Output the [x, y] coordinate of the center of the cell containing the given text.  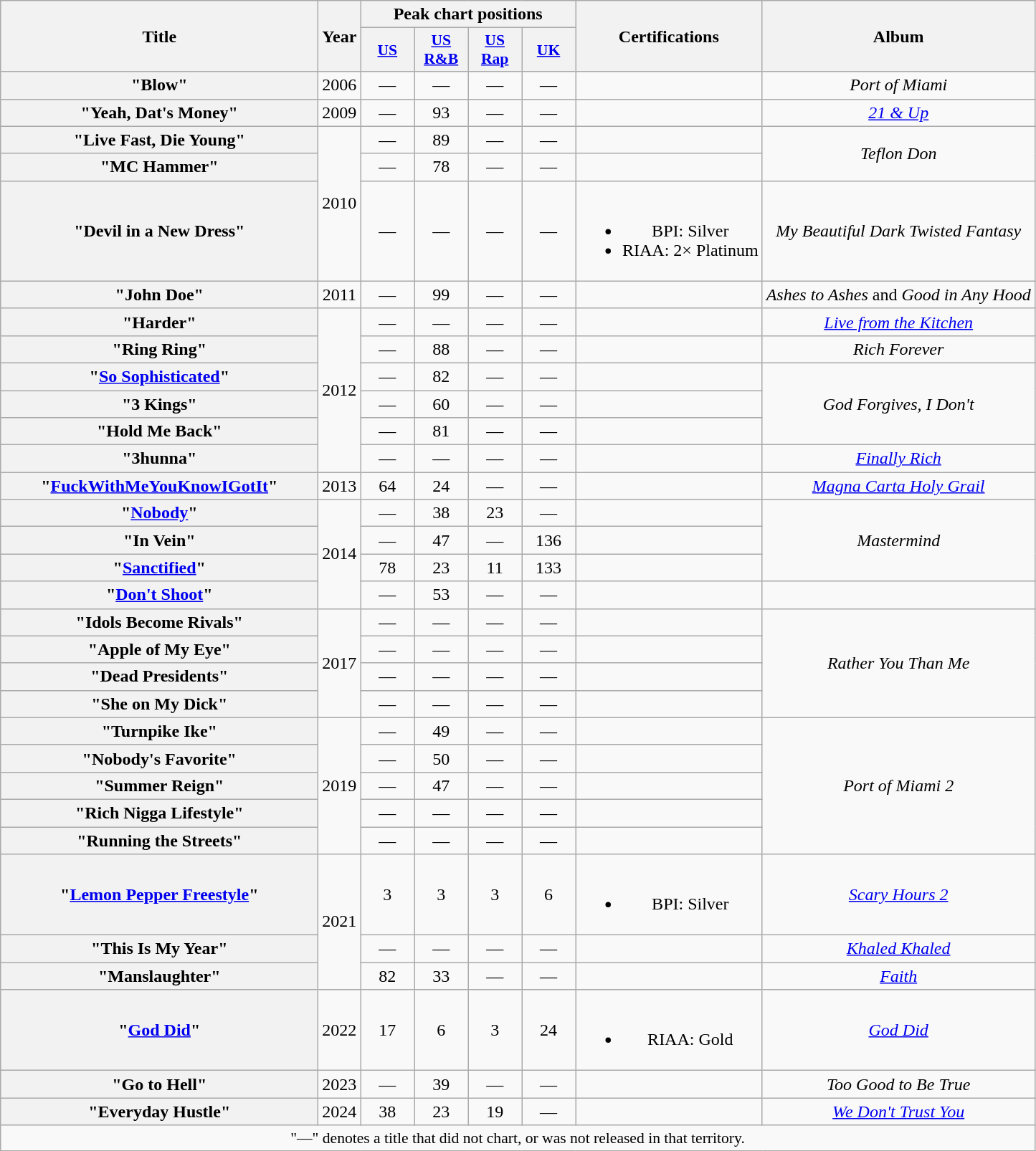
Ashes to Ashes and Good in Any Hood [898, 295]
Title [159, 36]
60 [442, 403]
"So Sophisticated" [159, 376]
Teflon Don [898, 153]
81 [442, 431]
God Did [898, 1031]
"Manslaughter" [159, 976]
2012 [340, 390]
136 [549, 540]
"Blow" [159, 85]
"Lemon Pepper Freestyle" [159, 894]
"3 Kings" [159, 403]
"God Did" [159, 1031]
UK [549, 50]
"Sanctified" [159, 568]
"Yeah, Dat's Money" [159, 113]
Live from the Kitchen [898, 322]
God Forgives, I Don't [898, 403]
Magna Carta Holy Grail [898, 486]
2006 [340, 85]
RIAA: Gold [668, 1031]
Khaled Khaled [898, 949]
2024 [340, 1112]
Rather You Than Me [898, 663]
64 [387, 486]
33 [442, 976]
133 [549, 568]
Certifications [668, 36]
2009 [340, 113]
2021 [340, 922]
2014 [340, 554]
2011 [340, 295]
Faith [898, 976]
"Hold Me Back" [159, 431]
99 [442, 295]
USR&B [442, 50]
2023 [340, 1084]
88 [442, 349]
53 [442, 595]
"Harder" [159, 322]
"Nobody's Favorite" [159, 758]
"MC Hammer" [159, 167]
"John Doe" [159, 295]
Port of Miami [898, 85]
21 & Up [898, 113]
93 [442, 113]
Peak chart positions [468, 14]
BPI: Silver [668, 894]
"Summer Reign" [159, 785]
19 [495, 1112]
"Everyday Hustle" [159, 1112]
Rich Forever [898, 349]
89 [442, 140]
"Go to Hell" [159, 1084]
"Nobody" [159, 513]
"Rich Nigga Lifestyle" [159, 813]
BPI: SilverRIAA: 2× Platinum [668, 231]
US [387, 50]
Too Good to Be True [898, 1084]
"FuckWithMeYouKnowIGotIt" [159, 486]
"3hunna" [159, 459]
We Don't Trust You [898, 1112]
49 [442, 731]
17 [387, 1031]
Year [340, 36]
"Live Fast, Die Young" [159, 140]
"Don't Shoot" [159, 595]
"—" denotes a title that did not chart, or was not released in that territory. [518, 1138]
39 [442, 1084]
11 [495, 568]
"This Is My Year" [159, 949]
2017 [340, 663]
"Turnpike Ike" [159, 731]
"Devil in a New Dress" [159, 231]
2010 [340, 204]
2022 [340, 1031]
Port of Miami 2 [898, 785]
"Idols Become Rivals" [159, 622]
Finally Rich [898, 459]
2019 [340, 785]
"In Vein" [159, 540]
Album [898, 36]
USRap [495, 50]
"Running the Streets" [159, 841]
"Ring Ring" [159, 349]
"She on My Dick" [159, 704]
50 [442, 758]
Mastermind [898, 540]
"Dead Presidents" [159, 677]
2013 [340, 486]
"Apple of My Eye" [159, 649]
Scary Hours 2 [898, 894]
My Beautiful Dark Twisted Fantasy [898, 231]
